Capture the cell that displays the provided text and extract its (x, y) central coordinate. 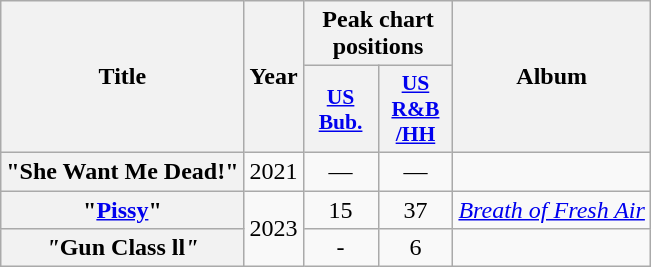
Breath of Fresh Air (552, 209)
- (340, 248)
Album (552, 77)
37 (416, 209)
"Gun Class ll" (122, 248)
USBub. (340, 110)
Peak chart positions (378, 34)
2023 (274, 228)
2021 (274, 171)
Year (274, 77)
Title (122, 77)
USR&B/HH (416, 110)
15 (340, 209)
"Pissy" (122, 209)
6 (416, 248)
"She Want Me Dead!" (122, 171)
